Scan for the cell matching the given text and deliver its (X, Y) coordinate at center. 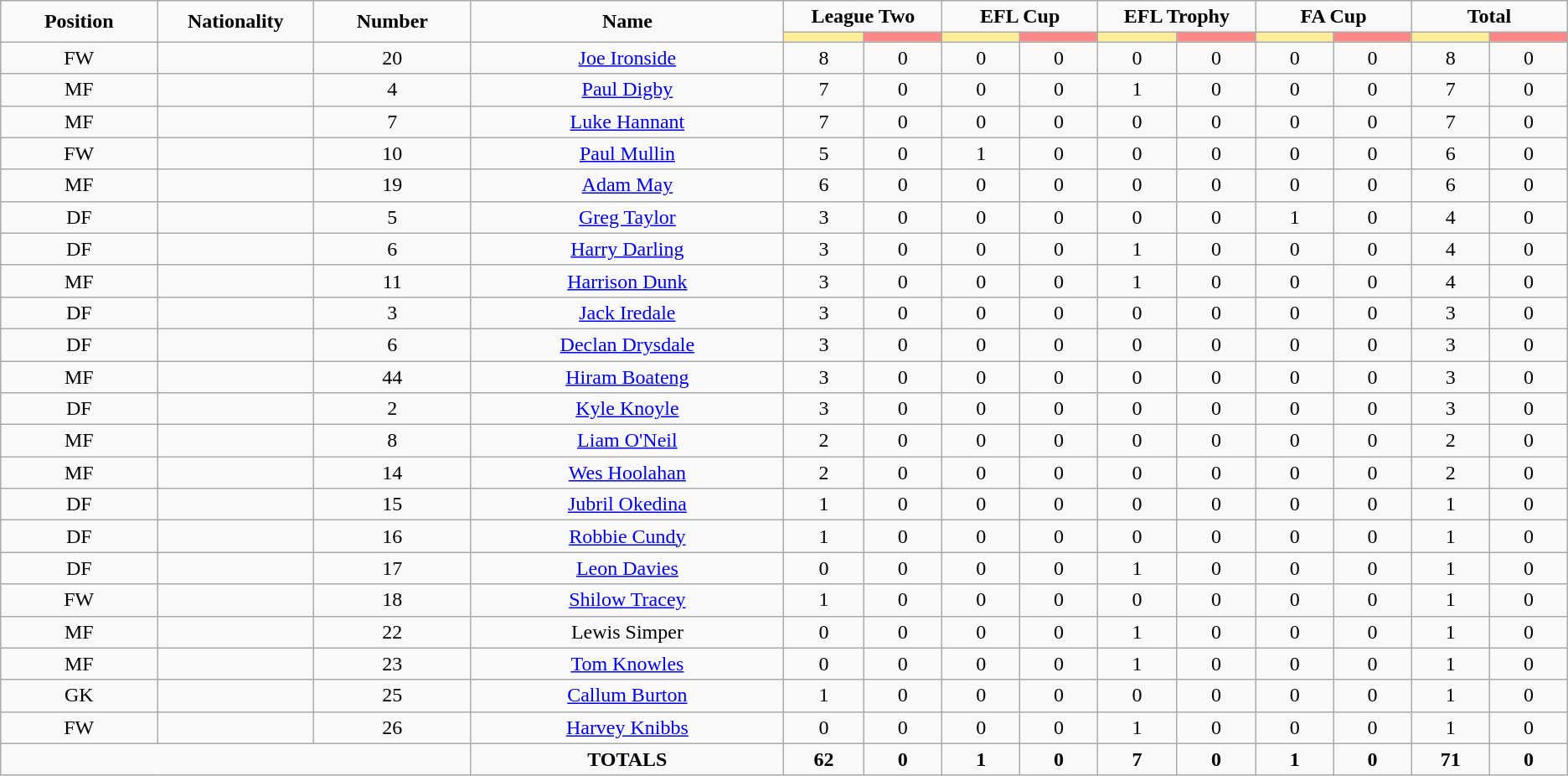
Harry Darling (627, 249)
Position (79, 22)
Liam O'Neil (627, 441)
11 (392, 281)
10 (392, 153)
Joe Ironside (627, 58)
EFL Cup (1020, 17)
19 (392, 185)
Harvey Knibbs (627, 727)
Lewis Simper (627, 632)
26 (392, 727)
Shilow Tracey (627, 600)
25 (392, 696)
Luke Hannant (627, 122)
17 (392, 568)
Harrison Dunk (627, 281)
League Two (863, 17)
Hiram Boateng (627, 376)
16 (392, 536)
Adam May (627, 185)
Paul Digby (627, 90)
FA Cup (1333, 17)
Jack Iredale (627, 313)
Jubril Okedina (627, 504)
Declan Drysdale (627, 344)
23 (392, 664)
22 (392, 632)
Greg Taylor (627, 217)
Paul Mullin (627, 153)
EFL Trophy (1176, 17)
Leon Davies (627, 568)
44 (392, 376)
Number (392, 22)
14 (392, 473)
15 (392, 504)
18 (392, 600)
Total (1489, 17)
71 (1451, 759)
20 (392, 58)
Nationality (236, 22)
Name (627, 22)
Callum Burton (627, 696)
Robbie Cundy (627, 536)
Kyle Knoyle (627, 409)
Wes Hoolahan (627, 473)
TOTALS (627, 759)
Tom Knowles (627, 664)
GK (79, 696)
62 (824, 759)
